Return (X, Y) of the center of cell containing provided text 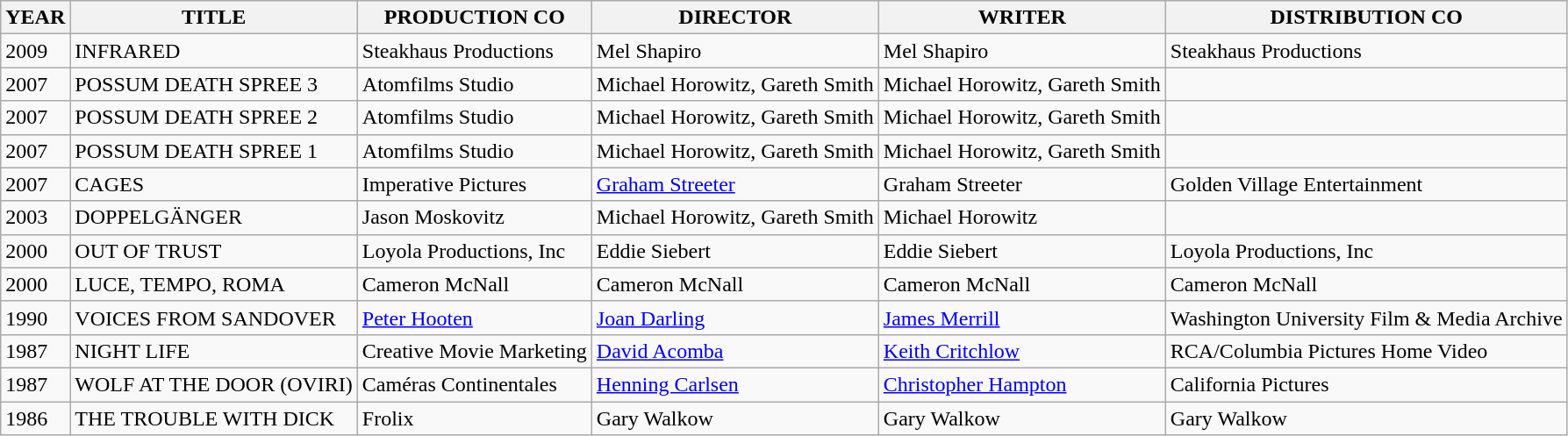
INFRARED (214, 51)
POSSUM DEATH SPREE 3 (214, 84)
RCA/Columbia Pictures Home Video (1366, 351)
VOICES FROM SANDOVER (214, 318)
David Acomba (735, 351)
Keith Critchlow (1021, 351)
Christopher Hampton (1021, 384)
James Merrill (1021, 318)
CAGES (214, 184)
Frolix (474, 418)
THE TROUBLE WITH DICK (214, 418)
YEAR (35, 18)
Henning Carlsen (735, 384)
Peter Hooten (474, 318)
LUCE, TEMPO, ROMA (214, 284)
Imperative Pictures (474, 184)
WRITER (1021, 18)
PRODUCTION CO (474, 18)
California Pictures (1366, 384)
Jason Moskovitz (474, 218)
Michael Horowitz (1021, 218)
Joan Darling (735, 318)
OUT OF TRUST (214, 251)
Golden Village Entertainment (1366, 184)
DOPPELGÄNGER (214, 218)
WOLF AT THE DOOR (OVIRI) (214, 384)
DISTRIBUTION CO (1366, 18)
2009 (35, 51)
Creative Movie Marketing (474, 351)
1990 (35, 318)
TITLE (214, 18)
DIRECTOR (735, 18)
NIGHT LIFE (214, 351)
1986 (35, 418)
POSSUM DEATH SPREE 1 (214, 151)
2003 (35, 218)
Washington University Film & Media Archive (1366, 318)
Caméras Continentales (474, 384)
POSSUM DEATH SPREE 2 (214, 118)
